Return (X, Y) of the center of cell containing provided text 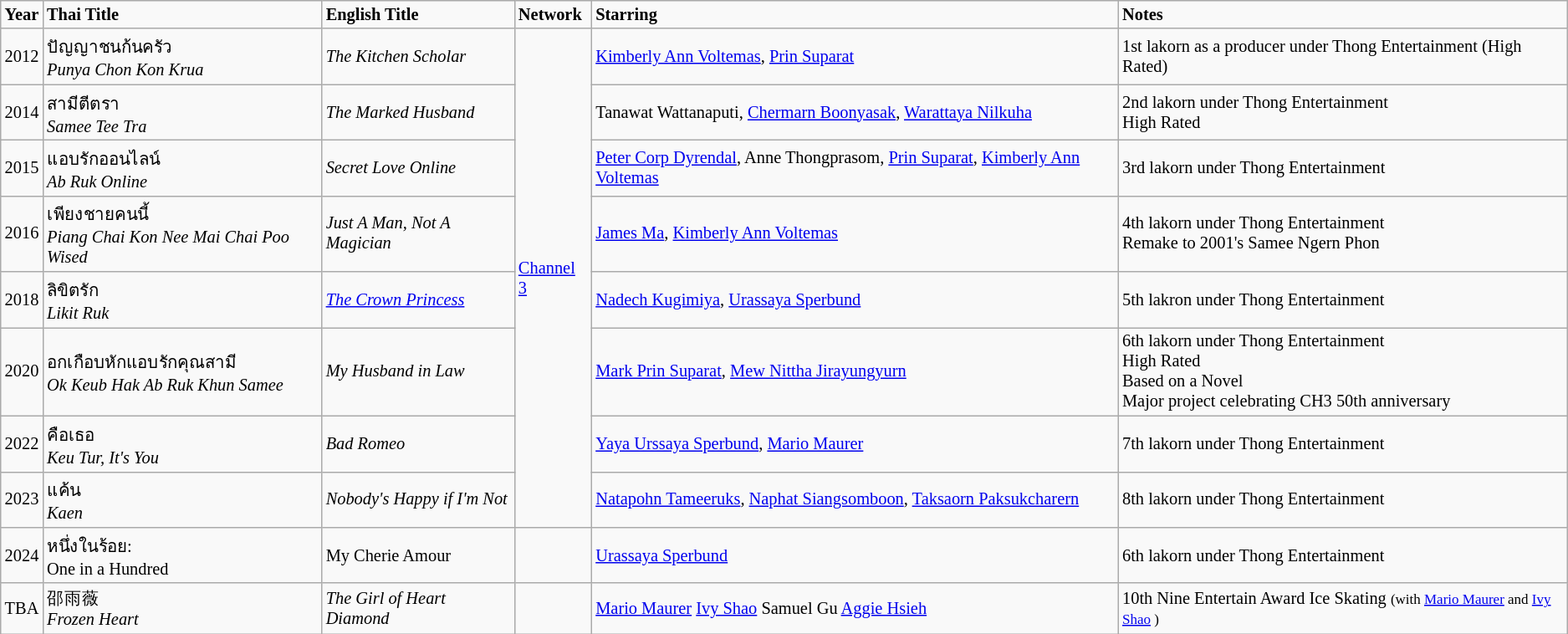
Urassaya Sperbund (855, 555)
Year (22, 14)
The Crown Princess (418, 299)
สามีตีตราSamee Tee Tra (182, 112)
10th Nine Entertain Award Ice Skating (with Mario Maurer and Ivy Shao ) (1343, 609)
2018 (22, 299)
2020 (22, 371)
Mark Prin Suparat, Mew Nittha Jirayungyurn (855, 371)
Tanawat Wattanaputi, Chermarn Boonyasak, Warattaya Nilkuha (855, 112)
Network (553, 14)
My Husband in Law (418, 371)
James Ma, Kimberly Ann Voltemas (855, 234)
6th lakorn under Thong Entertainment (1343, 555)
หนึ่งในร้อย:One in a Hundred (182, 555)
Channel 3 (553, 278)
2023 (22, 500)
4th lakorn under Thong EntertainmentRemake to 2001's Samee Ngern Phon (1343, 234)
TBA (22, 609)
2024 (22, 555)
ปัญญาชนก้นครัวPunya Chon Kon Krua (182, 57)
2nd lakorn under Thong EntertainmentHigh Rated (1343, 112)
2015 (22, 167)
The Girl of Heart Diamond (418, 609)
Nobody's Happy if I'm Not (418, 500)
7th lakorn under Thong Entertainment (1343, 443)
Natapohn Tameeruks, Naphat Siangsomboon, Taksaorn Paksukcharern (855, 500)
The Marked Husband (418, 112)
Yaya Urssaya Sperbund, Mario Maurer (855, 443)
เพียงชายคนนี้Piang Chai Kon Nee Mai Chai Poo Wised (182, 234)
2012 (22, 57)
Kimberly Ann Voltemas, Prin Suparat (855, 57)
คือเธอKeu Tur, It's You (182, 443)
2016 (22, 234)
The Kitchen Scholar (418, 57)
English Title (418, 14)
Just A Man, Not A Magician (418, 234)
Mario Maurer Ivy Shao Samuel Gu Aggie Hsieh (855, 609)
Secret Love Online (418, 167)
Peter Corp Dyrendal, Anne Thongprasom, Prin Suparat, Kimberly Ann Voltemas (855, 167)
My Cherie Amour (418, 555)
Notes (1343, 14)
Starring (855, 14)
5th lakron under Thong Entertainment (1343, 299)
แอบรักออนไลน์Ab Ruk Online (182, 167)
2022 (22, 443)
2014 (22, 112)
8th lakorn under Thong Entertainment (1343, 500)
อกเกือบหักแอบรักคุณสามีOk Keub Hak Ab Ruk Khun Samee (182, 371)
3rd lakorn under Thong Entertainment (1343, 167)
6th lakorn under Thong EntertainmentHigh RatedBased on a NovelMajor project celebrating CH3 50th anniversary (1343, 371)
Bad Romeo (418, 443)
Nadech Kugimiya, Urassaya Sperbund (855, 299)
1st lakorn as a producer under Thong Entertainment (High Rated) (1343, 57)
Thai Title (182, 14)
ลิขิตรักLikit Ruk (182, 299)
邵雨薇Frozen Heart (182, 609)
แค้นKaen (182, 500)
